Determine the [x, y] coordinate at the center of the cell enclosing the given text.  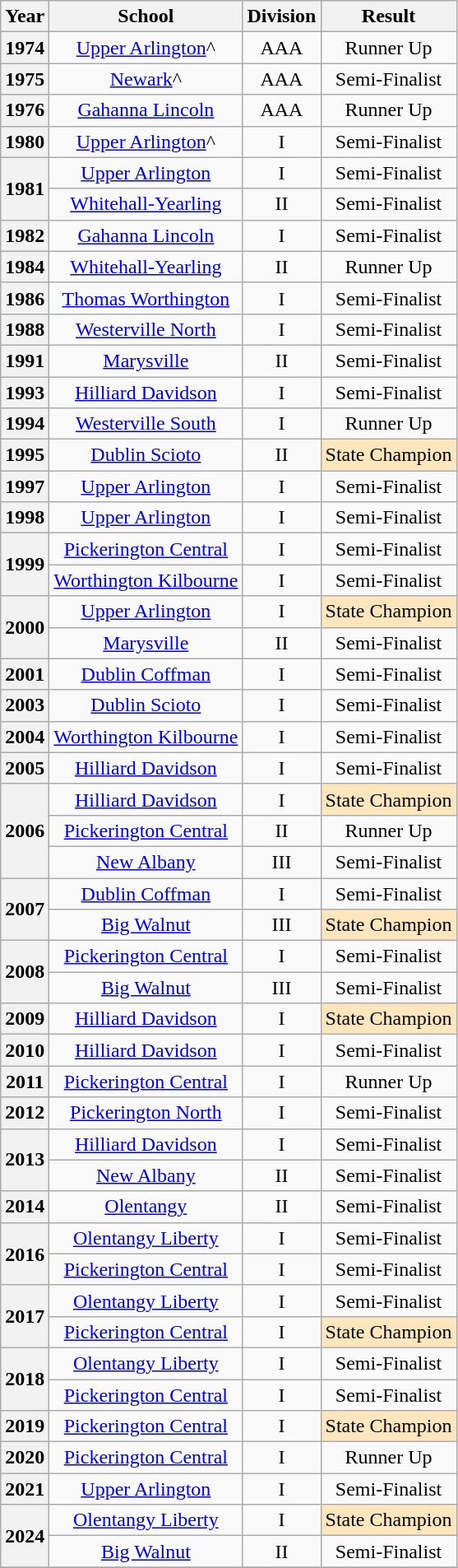
2003 [25, 705]
1976 [25, 110]
Olentangy [146, 1207]
2017 [25, 1316]
2011 [25, 1082]
2020 [25, 1458]
1998 [25, 518]
2001 [25, 674]
2014 [25, 1207]
2004 [25, 737]
2009 [25, 1019]
2021 [25, 1489]
Pickerington North [146, 1113]
2013 [25, 1160]
2006 [25, 831]
1994 [25, 424]
1984 [25, 267]
Division [281, 16]
1974 [25, 48]
2016 [25, 1254]
2000 [25, 627]
Result [388, 16]
2018 [25, 1379]
Westerville North [146, 329]
2008 [25, 972]
1997 [25, 486]
1981 [25, 188]
1980 [25, 142]
Thomas Worthington [146, 298]
2010 [25, 1050]
1995 [25, 455]
1982 [25, 235]
Westerville South [146, 424]
1986 [25, 298]
2007 [25, 909]
1993 [25, 393]
1988 [25, 329]
2024 [25, 1536]
1991 [25, 361]
2019 [25, 1426]
1975 [25, 79]
2005 [25, 768]
School [146, 16]
Newark^ [146, 79]
1999 [25, 565]
Year [25, 16]
2012 [25, 1113]
